From the cell containing the given text, extract its center point as (x, y) coordinate. 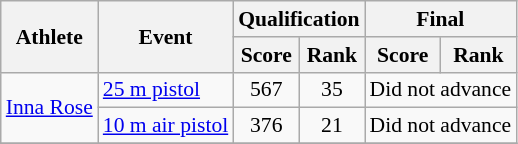
35 (332, 90)
376 (266, 126)
21 (332, 126)
567 (266, 90)
Event (166, 36)
Final (441, 19)
25 m pistol (166, 90)
Athlete (50, 36)
Qualification (298, 19)
10 m air pistol (166, 126)
Inna Rose (50, 108)
